Output the [X, Y] coordinate of the center of the cell containing the given text.  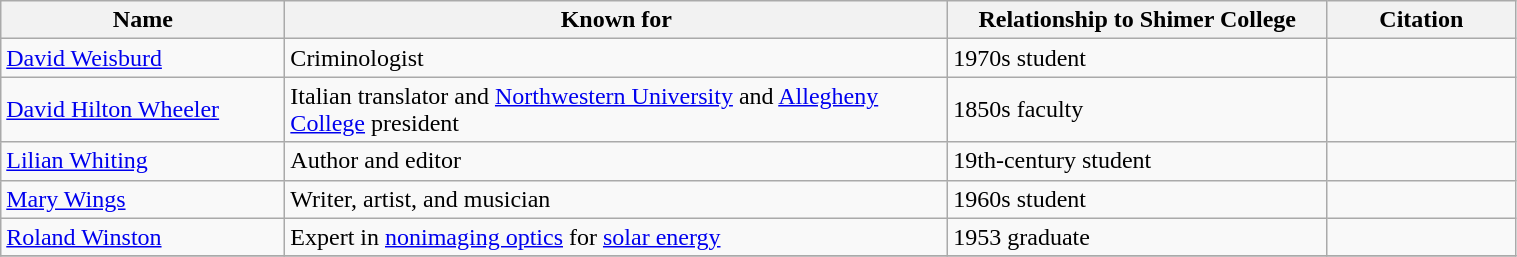
Mary Wings [143, 199]
19th-century student [1138, 161]
Known for [616, 20]
1960s student [1138, 199]
Italian translator and Northwestern University and Allegheny College president [616, 110]
1970s student [1138, 58]
Name [143, 20]
1850s faculty [1138, 110]
Roland Winston [143, 237]
Expert in nonimaging optics for solar energy [616, 237]
David Weisburd [143, 58]
1953 graduate [1138, 237]
Citation [1422, 20]
Author and editor [616, 161]
Criminologist [616, 58]
Lilian Whiting [143, 161]
Relationship to Shimer College [1138, 20]
David Hilton Wheeler [143, 110]
Writer, artist, and musician [616, 199]
